Return the [X, Y] coordinate for the center point of the cell that contains the specified text.  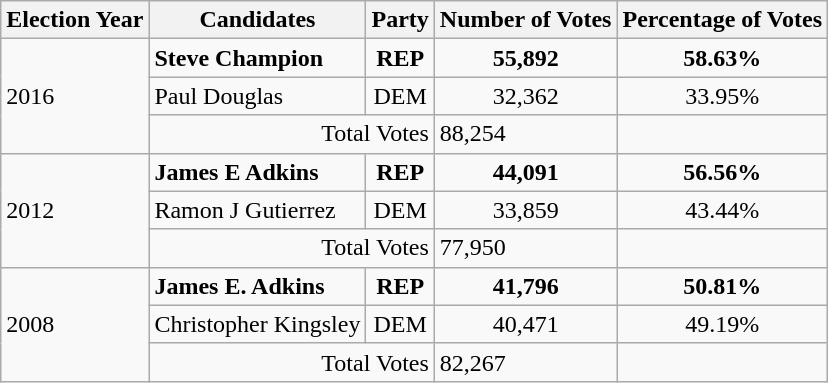
56.56% [722, 172]
55,892 [526, 58]
44,091 [526, 172]
Party [400, 20]
2012 [75, 210]
Percentage of Votes [722, 20]
41,796 [526, 286]
Paul Douglas [258, 96]
33,859 [526, 210]
43.44% [722, 210]
James E Adkins [258, 172]
33.95% [722, 96]
40,471 [526, 324]
58.63% [722, 58]
77,950 [526, 248]
James E. Adkins [258, 286]
Number of Votes [526, 20]
Christopher Kingsley [258, 324]
49.19% [722, 324]
2016 [75, 96]
Candidates [258, 20]
32,362 [526, 96]
2008 [75, 324]
Steve Champion [258, 58]
88,254 [526, 134]
Ramon J Gutierrez [258, 210]
Election Year [75, 20]
50.81% [722, 286]
82,267 [526, 362]
